Output the [X, Y] coordinate of the center of the cell containing the given text.  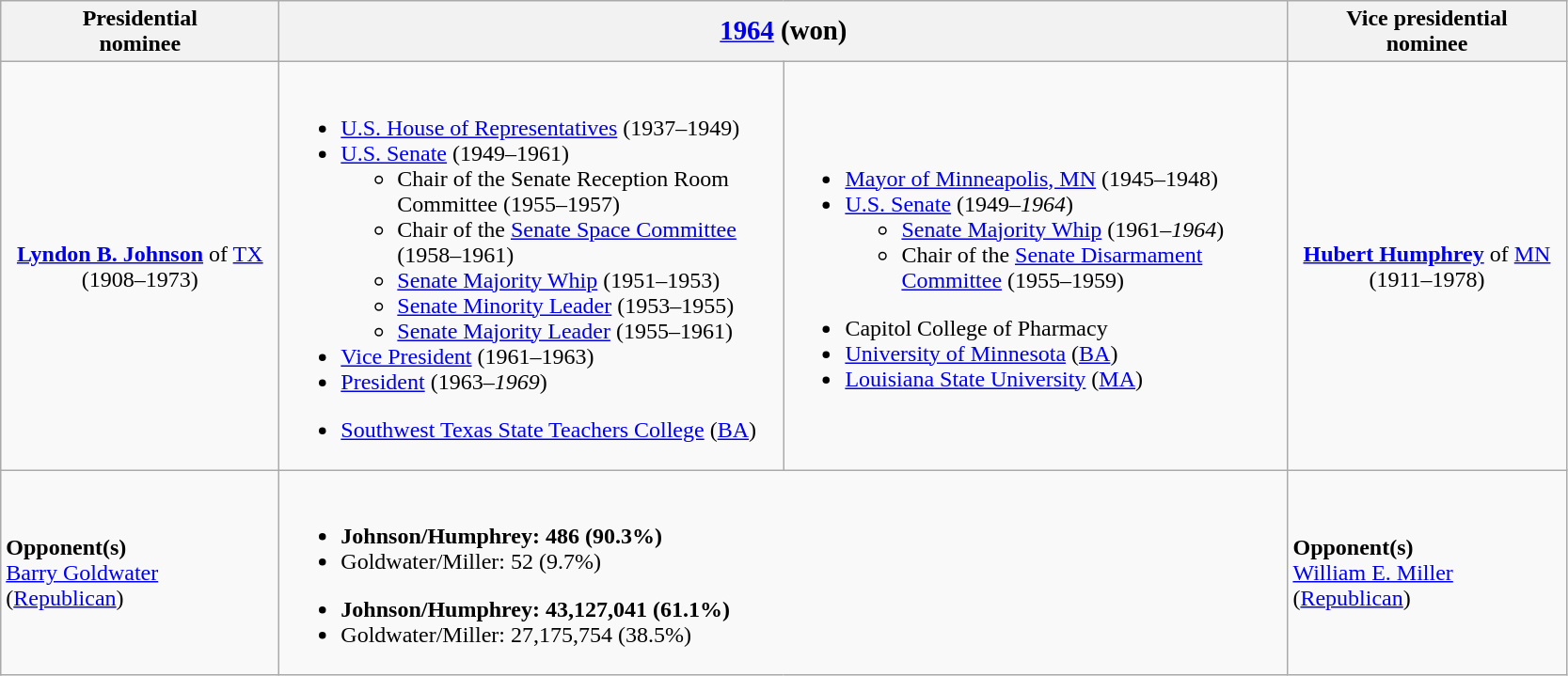
Lyndon B. Johnson of TX(1908–1973) [140, 266]
Johnson/Humphrey: 486 (90.3%)Goldwater/Miller: 52 (9.7%)Johnson/Humphrey: 43,127,041 (61.1%)Goldwater/Miller: 27,175,754 (38.5%) [784, 573]
1964 (won) [784, 32]
Presidentialnominee [140, 32]
Opponent(s)Barry Goldwater (Republican) [140, 573]
Opponent(s)William E. Miller (Republican) [1427, 573]
Vice presidentialnominee [1427, 32]
Hubert Humphrey of MN(1911–1978) [1427, 266]
